Scan for the cell matching the given text and deliver its [x, y] coordinate at center. 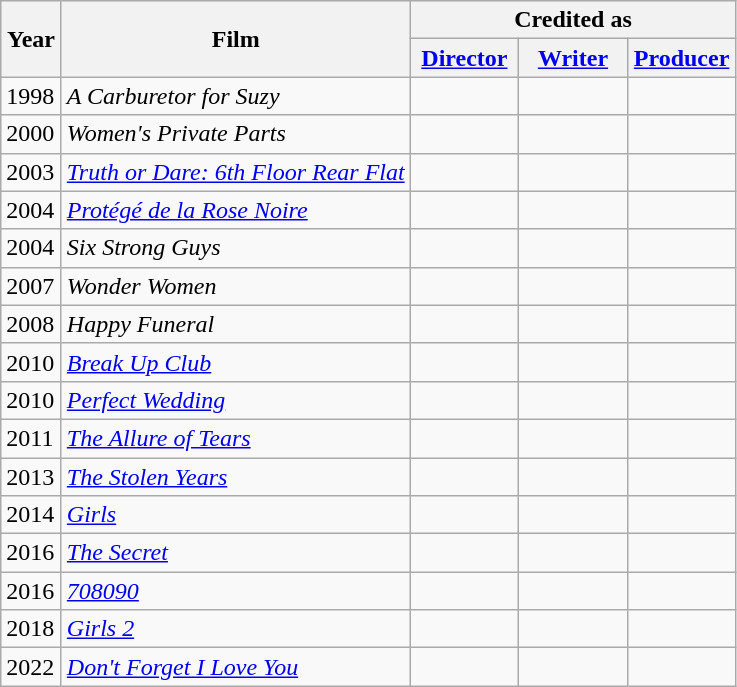
2018 [32, 629]
Perfect Wedding [236, 400]
2007 [32, 286]
A Carburetor for Suzy [236, 96]
2014 [32, 515]
Women's Private Parts [236, 134]
Director [464, 58]
2022 [32, 667]
Don't Forget I Love You [236, 667]
2011 [32, 438]
Truth or Dare: 6th Floor Rear Flat [236, 172]
Protégé de la Rose Noire [236, 210]
Happy Funeral [236, 324]
708090 [236, 591]
Six Strong Guys [236, 248]
The Secret [236, 553]
Credited as [573, 20]
Wonder Women [236, 286]
The Allure of Tears [236, 438]
The Stolen Years [236, 477]
Girls [236, 515]
Film [236, 39]
2008 [32, 324]
Writer [574, 58]
Producer [682, 58]
2000 [32, 134]
Year [32, 39]
Girls 2 [236, 629]
1998 [32, 96]
Break Up Club [236, 362]
2013 [32, 477]
2003 [32, 172]
